Detect which cell encompasses the target text, then output its [x, y] center coordinate. 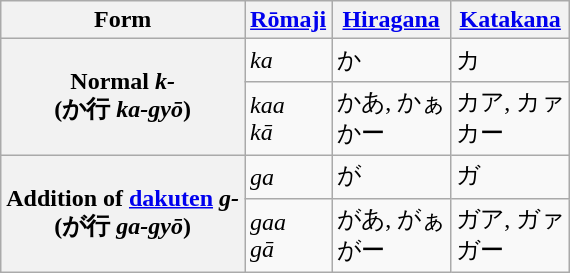
Hiragana [392, 20]
Rōmaji [288, 20]
ガア, ガァガー [510, 235]
Katakana [510, 20]
kaakā [288, 118]
があ, がぁがー [392, 235]
かあ, かぁかー [392, 118]
gaagā [288, 235]
Addition of dakuten g-(が行 ga-gyō) [123, 214]
ガ [510, 176]
Form [123, 20]
か [392, 60]
カア, カァカー [510, 118]
カ [510, 60]
ga [288, 176]
Normal k-(か行 ka-gyō) [123, 98]
ka [288, 60]
が [392, 176]
